Identify which cell holds the provided text, then report its [X, Y] central coordinate. 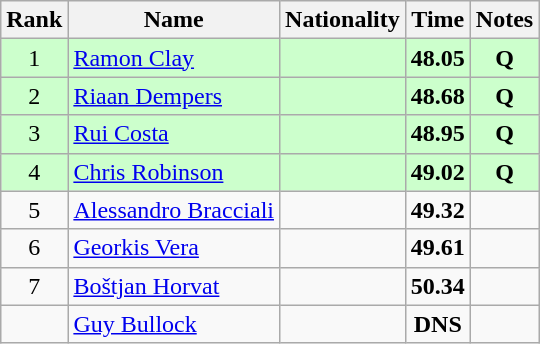
Guy Bullock [174, 324]
Notes [504, 20]
Rank [34, 20]
50.34 [438, 286]
7 [34, 286]
48.68 [438, 96]
4 [34, 172]
48.95 [438, 134]
48.05 [438, 58]
Georkis Vera [174, 248]
Alessandro Bracciali [174, 210]
6 [34, 248]
5 [34, 210]
49.61 [438, 248]
Riaan Dempers [174, 96]
DNS [438, 324]
2 [34, 96]
1 [34, 58]
Nationality [343, 20]
Ramon Clay [174, 58]
Chris Robinson [174, 172]
49.32 [438, 210]
49.02 [438, 172]
Name [174, 20]
Rui Costa [174, 134]
Time [438, 20]
Boštjan Horvat [174, 286]
3 [34, 134]
